Provide the (X, Y) coordinate of the cell's center where the given text is located.  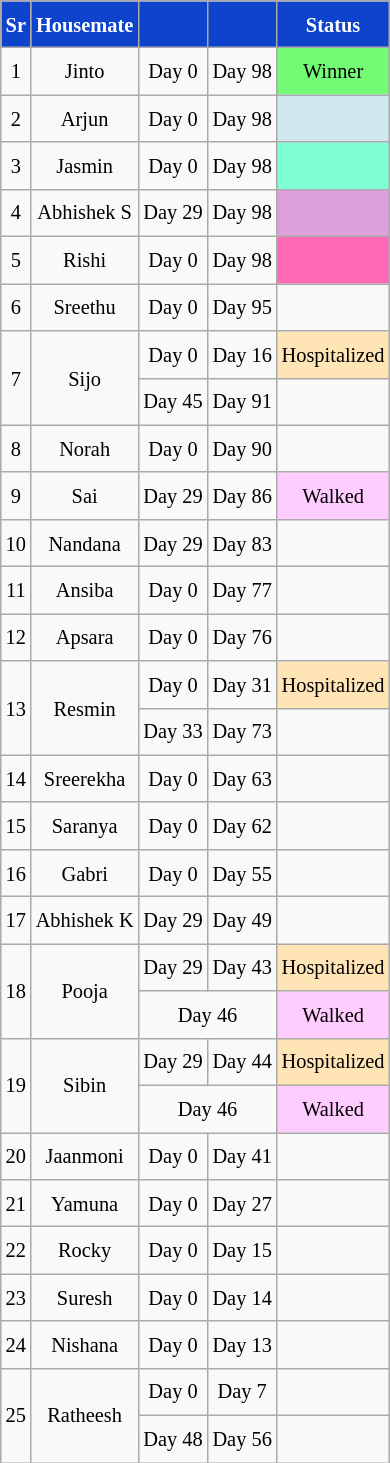
Day 63 (242, 778)
Abhishek S (85, 212)
20 (16, 1156)
3 (16, 166)
Housemate (85, 24)
12 (16, 636)
Day 77 (242, 590)
17 (16, 920)
Sai (85, 496)
Day 14 (242, 1298)
Day 76 (242, 636)
Day 43 (242, 966)
15 (16, 826)
16 (16, 872)
Day 56 (242, 1438)
21 (16, 1202)
Day 91 (242, 402)
4 (16, 212)
14 (16, 778)
Day 62 (242, 826)
10 (16, 542)
5 (16, 260)
Sreerekha (85, 778)
8 (16, 448)
Ratheesh (85, 1415)
11 (16, 590)
18 (16, 990)
Day 83 (242, 542)
Ansiba (85, 590)
Jinto (85, 72)
Day 44 (242, 1062)
19 (16, 1085)
Rishi (85, 260)
Pooja (85, 990)
Saranya (85, 826)
Nishana (85, 1344)
Sr (16, 24)
25 (16, 1415)
Day 33 (172, 732)
Day 27 (242, 1202)
Sijo (85, 377)
Day 86 (242, 496)
Day 95 (242, 306)
Sibin (85, 1085)
Jaanmoni (85, 1156)
Gabri (85, 872)
1 (16, 72)
Day 16 (242, 354)
23 (16, 1298)
Norah (85, 448)
Status (334, 24)
Day 73 (242, 732)
Day 48 (172, 1438)
Day 31 (242, 684)
Sreethu (85, 306)
Jasmin (85, 166)
Apsara (85, 636)
Day 7 (242, 1392)
Abhishek K (85, 920)
Suresh (85, 1298)
Day 49 (242, 920)
9 (16, 496)
Day 41 (242, 1156)
Day 90 (242, 448)
Rocky (85, 1250)
24 (16, 1344)
2 (16, 118)
Day 55 (242, 872)
Resmin (85, 708)
Day 45 (172, 402)
6 (16, 306)
22 (16, 1250)
13 (16, 708)
Day 15 (242, 1250)
Nandana (85, 542)
Day 13 (242, 1344)
Arjun (85, 118)
Yamuna (85, 1202)
7 (16, 377)
Winner (334, 72)
